Scan for the cell matching the given text and deliver its (x, y) coordinate at center. 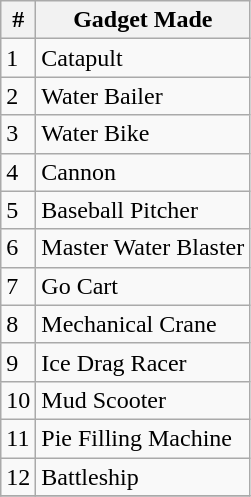
Master Water Blaster (143, 248)
Mud Scooter (143, 400)
8 (18, 324)
Baseball Pitcher (143, 210)
3 (18, 134)
Water Bike (143, 134)
10 (18, 400)
Ice Drag Racer (143, 362)
Catapult (143, 58)
5 (18, 210)
2 (18, 96)
Gadget Made (143, 20)
7 (18, 286)
9 (18, 362)
Mechanical Crane (143, 324)
Go Cart (143, 286)
Cannon (143, 172)
Water Bailer (143, 96)
12 (18, 477)
# (18, 20)
1 (18, 58)
Pie Filling Machine (143, 438)
11 (18, 438)
6 (18, 248)
4 (18, 172)
Battleship (143, 477)
